Detect which cell encompasses the target text, then output its [X, Y] center coordinate. 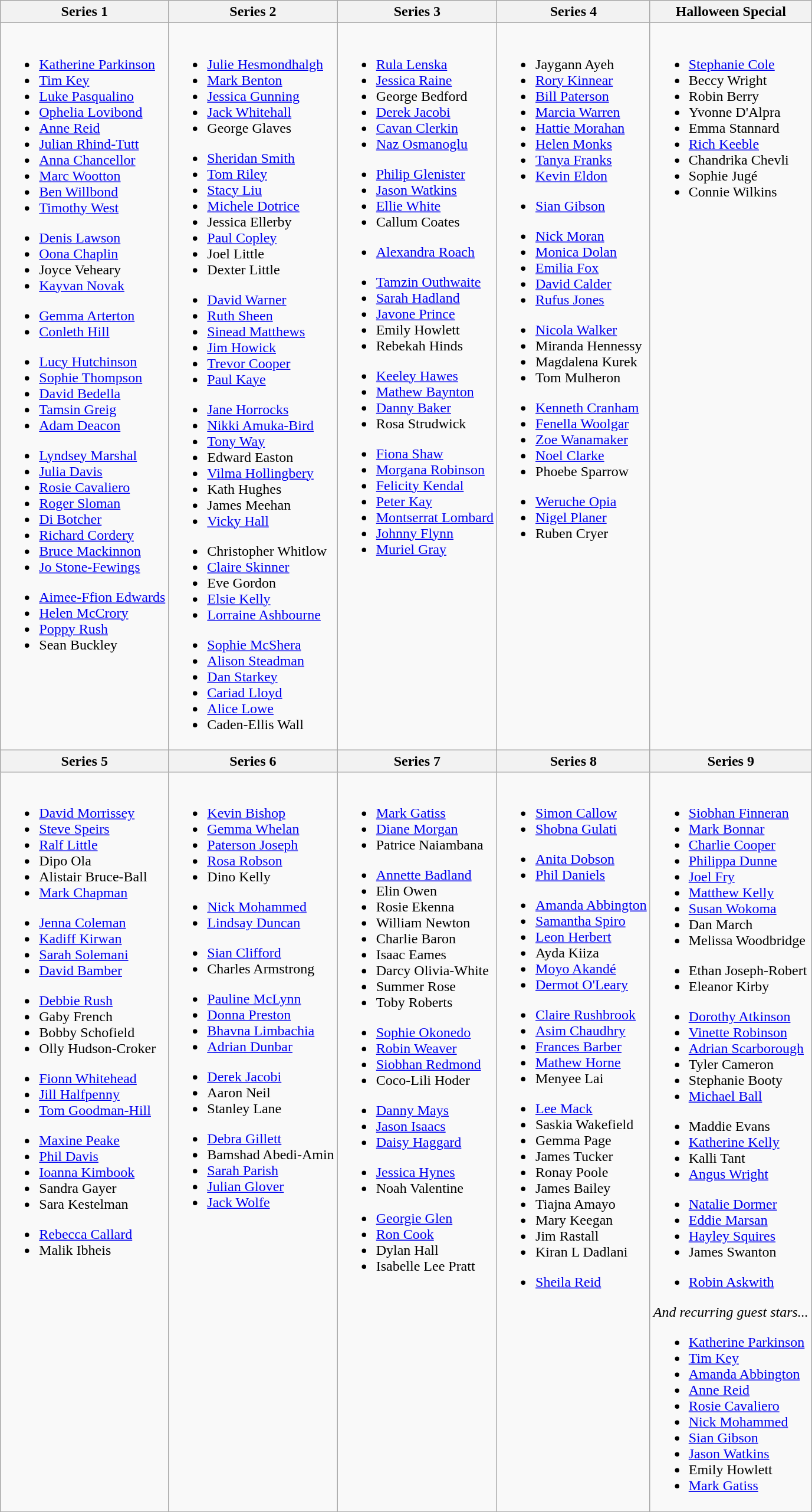
Series 8 [574, 761]
Series 1 [85, 12]
Series 3 [417, 12]
Series 6 [253, 761]
Series 9 [731, 761]
Series 5 [85, 761]
Stephanie ColeBeccy WrightRobin BerryYvonne D'AlpraEmma StannardRich KeebleChandrika ChevliSophie JugéConnie Wilkins [731, 386]
Series 2 [253, 12]
Series 7 [417, 761]
Halloween Special [731, 12]
Series 4 [574, 12]
